Return the (X, Y) coordinate for the center point of the cell that contains the specified text.  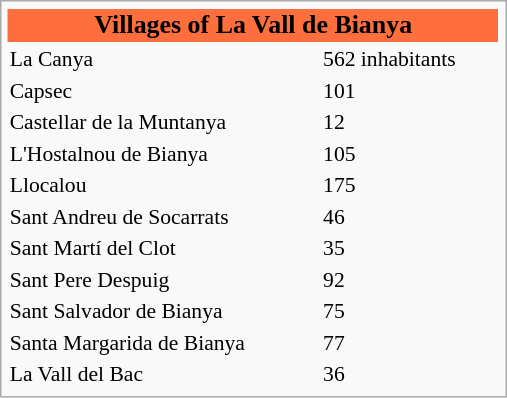
Villages of La Vall de Bianya (253, 26)
Castellar de la Muntanya (163, 122)
L'Hostalnou de Bianya (163, 153)
92 (410, 279)
35 (410, 248)
46 (410, 216)
Capsec (163, 90)
36 (410, 374)
Sant Pere Despuig (163, 279)
La Vall del Bac (163, 374)
562 inhabitants (410, 59)
105 (410, 153)
Sant Martí del Clot (163, 248)
Llocalou (163, 185)
Santa Margarida de Bianya (163, 342)
75 (410, 311)
Sant Salvador de Bianya (163, 311)
La Canya (163, 59)
77 (410, 342)
101 (410, 90)
Sant Andreu de Socarrats (163, 216)
12 (410, 122)
175 (410, 185)
